Locate the cell with the specified text and output its [x, y] center coordinate. 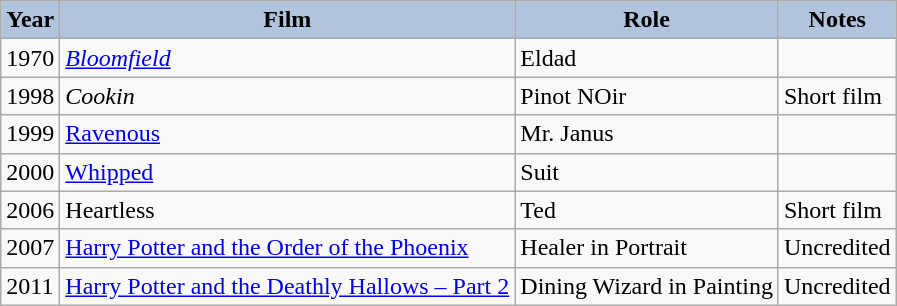
2006 [30, 210]
Role [647, 20]
Heartless [288, 210]
1998 [30, 96]
Harry Potter and the Order of the Phoenix [288, 248]
Eldad [647, 58]
Suit [647, 172]
Bloomfield [288, 58]
Cookin [288, 96]
Healer in Portrait [647, 248]
Ravenous [288, 134]
Harry Potter and the Deathly Hallows – Part 2 [288, 286]
1970 [30, 58]
Ted [647, 210]
Mr. Janus [647, 134]
Whipped [288, 172]
Dining Wizard in Painting [647, 286]
Film [288, 20]
2000 [30, 172]
Notes [837, 20]
Pinot NOir [647, 96]
1999 [30, 134]
2007 [30, 248]
2011 [30, 286]
Year [30, 20]
